Provide the (X, Y) coordinate of the cell's center where the given text is located.  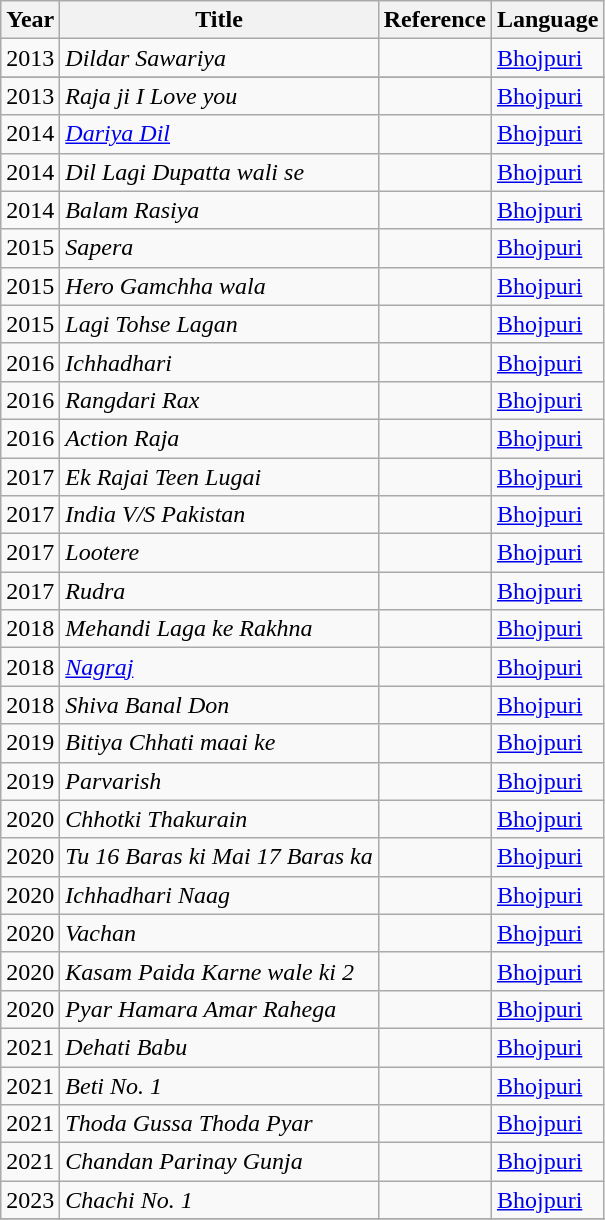
India V/S Pakistan (219, 515)
Thoda Gussa Thoda Pyar (219, 1124)
Reference (434, 20)
Beti No. 1 (219, 1085)
Year (30, 20)
Raja ji I Love you (219, 96)
Shiva Banal Don (219, 705)
Lagi Tohse Lagan (219, 324)
Action Raja (219, 438)
Dariya Dil (219, 134)
Balam Rasiya (219, 210)
Title (219, 20)
Hero Gamchha wala (219, 286)
Ek Rajai Teen Lugai (219, 477)
Chandan Parinay Gunja (219, 1162)
Dildar Sawariya (219, 58)
Nagraj (219, 667)
Pyar Hamara Amar Rahega (219, 1009)
Mehandi Laga ke Rakhna (219, 629)
Ichhadhari (219, 362)
Chachi No. 1 (219, 1200)
Language (547, 20)
Sapera (219, 248)
Bitiya Chhati maai ke (219, 743)
2023 (30, 1200)
Parvarish (219, 781)
Rudra (219, 591)
Dehati Babu (219, 1047)
Lootere (219, 553)
Ichhadhari Naag (219, 895)
Dil Lagi Dupatta wali se (219, 172)
Kasam Paida Karne wale ki 2 (219, 971)
Tu 16 Baras ki Mai 17 Baras ka (219, 857)
Chhotki Thakurain (219, 819)
Vachan (219, 933)
Rangdari Rax (219, 400)
